Return the (x, y) coordinate for the center point of the cell that contains the specified text.  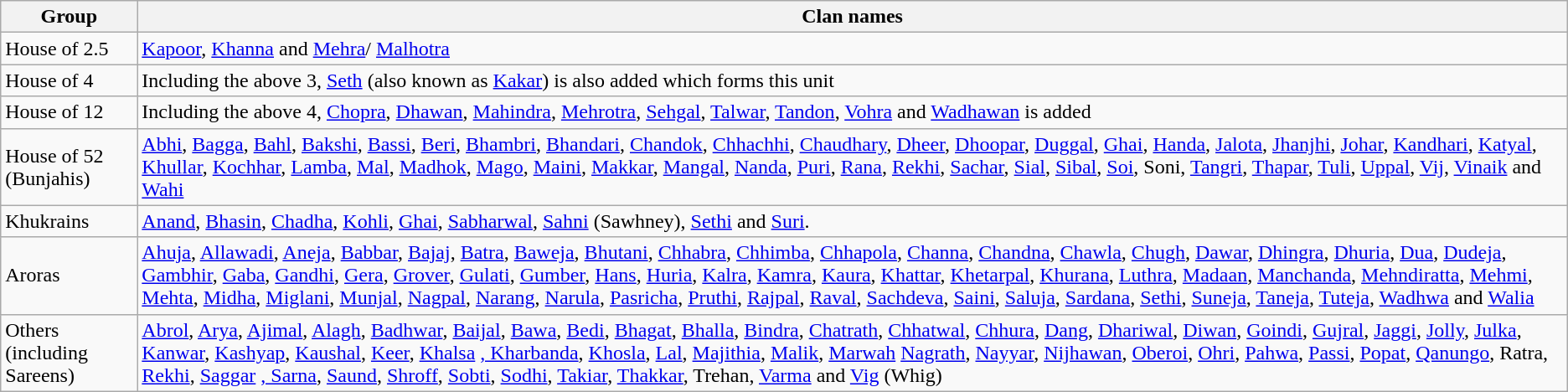
House of 52(Bunjahis) (69, 167)
Khukrains (69, 221)
House of 4 (69, 80)
Group (69, 17)
Anand, Bhasin, Chadha, Kohli, Ghai, Sabharwal, Sahni (Sawhney), Sethi and Suri. (853, 221)
Clan names (853, 17)
House of 12 (69, 112)
House of 2.5 (69, 49)
Including the above 3, Seth (also known as Kakar) is also added which forms this unit (853, 80)
Kapoor, Khanna and Mehra/ Malhotra (853, 49)
Others (including Sareens) (69, 353)
Including the above 4, Chopra, Dhawan, Mahindra, Mehrotra, Sehgal, Talwar, Tandon, Vohra and Wadhawan is added (853, 112)
Aroras (69, 276)
